Scan for the cell matching the given text and deliver its (x, y) coordinate at center. 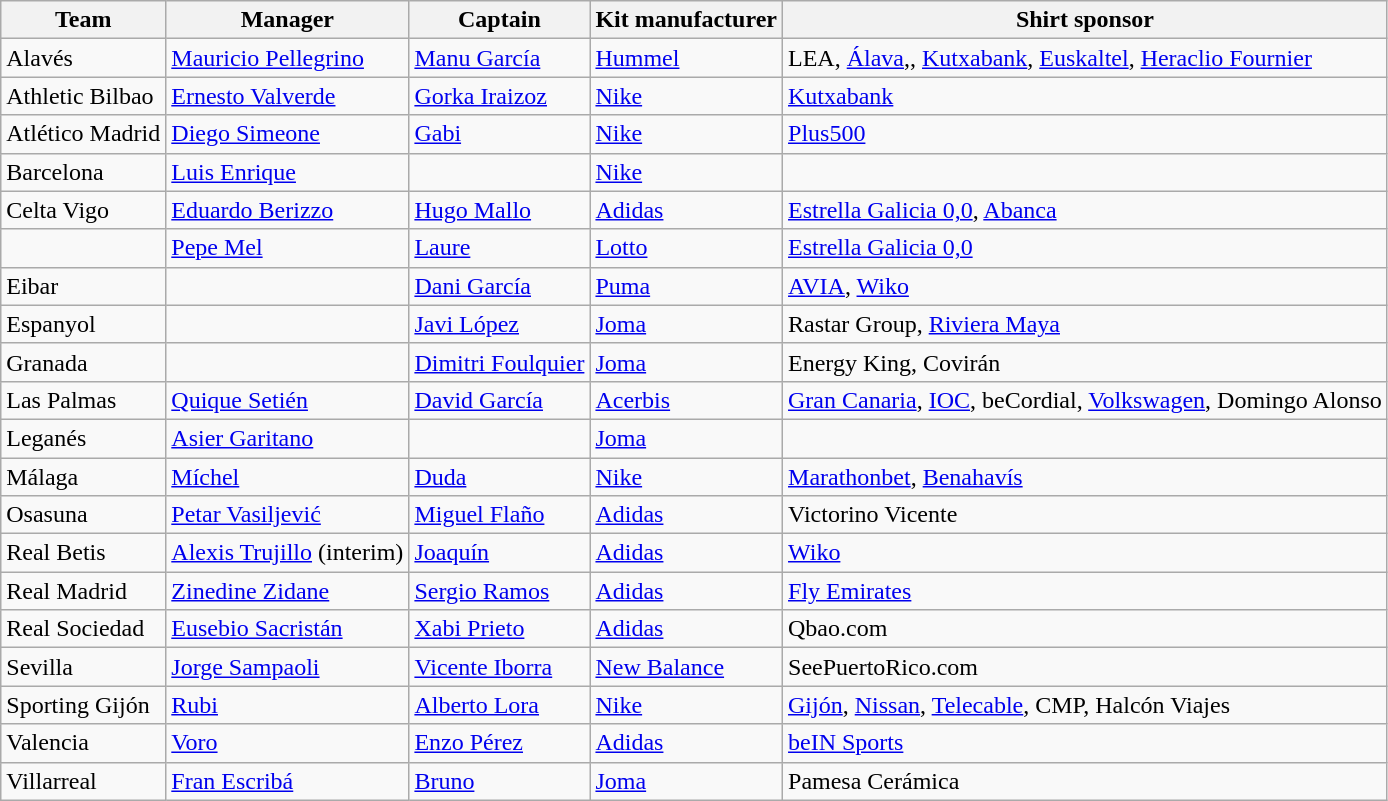
Jorge Sampaoli (288, 667)
Estrella Galicia 0,0, Abanca (1086, 210)
Duda (500, 477)
Alberto Lora (500, 705)
Sevilla (84, 667)
Manu García (500, 58)
Enzo Pérez (500, 743)
Asier Garitano (288, 438)
Kutxabank (1086, 96)
Fly Emirates (1086, 591)
Estrella Galicia 0,0 (1086, 248)
Villarreal (84, 781)
Team (84, 20)
Pamesa Cerámica (1086, 781)
David García (500, 400)
Málaga (84, 477)
LEA, Álava,, Kutxabank, Euskaltel, Heraclio Fournier (1086, 58)
AVIA, Wiko (1086, 286)
Ernesto Valverde (288, 96)
Eusebio Sacristán (288, 629)
beIN Sports (1086, 743)
Real Madrid (84, 591)
Marathonbet, Benahavís (1086, 477)
SeePuertoRico.com (1086, 667)
Gijón, Nissan, Telecable, CMP, Halcón Viajes (1086, 705)
Eduardo Berizzo (288, 210)
Dani García (500, 286)
Osasuna (84, 515)
Barcelona (84, 172)
Miguel Flaño (500, 515)
Real Betis (84, 553)
Gorka Iraizoz (500, 96)
Sergio Ramos (500, 591)
Energy King, Covirán (1086, 362)
Victorino Vicente (1086, 515)
Pepe Mel (288, 248)
Rastar Group, Riviera Maya (1086, 324)
Sporting Gijón (84, 705)
Manager (288, 20)
Plus500 (1086, 134)
Laure (500, 248)
Xabi Prieto (500, 629)
Athletic Bilbao (84, 96)
Qbao.com (1086, 629)
Míchel (288, 477)
Quique Setién (288, 400)
Luis Enrique (288, 172)
Hummel (686, 58)
Bruno (500, 781)
Dimitri Foulquier (500, 362)
Lotto (686, 248)
Rubi (288, 705)
Diego Simeone (288, 134)
Eibar (84, 286)
Javi López (500, 324)
Valencia (84, 743)
New Balance (686, 667)
Joaquín (500, 553)
Mauricio Pellegrino (288, 58)
Fran Escribá (288, 781)
Shirt sponsor (1086, 20)
Gabi (500, 134)
Acerbis (686, 400)
Real Sociedad (84, 629)
Alavés (84, 58)
Atlético Madrid (84, 134)
Captain (500, 20)
Zinedine Zidane (288, 591)
Celta Vigo (84, 210)
Kit manufacturer (686, 20)
Hugo Mallo (500, 210)
Espanyol (84, 324)
Puma (686, 286)
Granada (84, 362)
Vicente Iborra (500, 667)
Wiko (1086, 553)
Gran Canaria, IOC, beCordial, Volkswagen, Domingo Alonso (1086, 400)
Leganés (84, 438)
Alexis Trujillo (interim) (288, 553)
Petar Vasiljević (288, 515)
Voro (288, 743)
Las Palmas (84, 400)
